Return [x, y] of the center of cell containing provided text 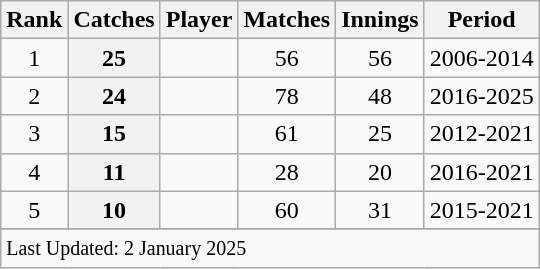
Rank [34, 20]
Catches [114, 20]
2012-2021 [482, 134]
2016-2021 [482, 172]
78 [287, 96]
3 [34, 134]
Innings [380, 20]
20 [380, 172]
1 [34, 58]
11 [114, 172]
Matches [287, 20]
5 [34, 210]
Last Updated: 2 January 2025 [270, 248]
2016-2025 [482, 96]
48 [380, 96]
28 [287, 172]
24 [114, 96]
2 [34, 96]
10 [114, 210]
2006-2014 [482, 58]
Period [482, 20]
61 [287, 134]
Player [199, 20]
60 [287, 210]
31 [380, 210]
15 [114, 134]
2015-2021 [482, 210]
4 [34, 172]
